Extract the (x, y) coordinate from the center of the cell holding the provided text.  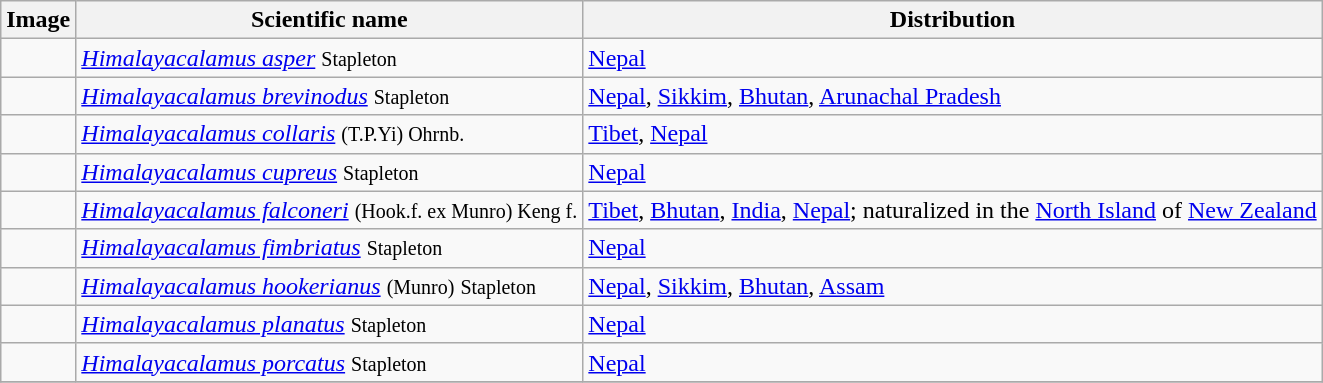
Himalayacalamus asper Stapleton (330, 58)
Himalayacalamus planatus Stapleton (330, 324)
Nepal, Sikkim, Bhutan, Assam (952, 286)
Tibet, Bhutan, India, Nepal; naturalized in the North Island of New Zealand (952, 210)
Tibet, Nepal (952, 134)
Himalayacalamus falconeri (Hook.f. ex Munro) Keng f. (330, 210)
Image (38, 20)
Himalayacalamus fimbriatus Stapleton (330, 248)
Scientific name (330, 20)
Himalayacalamus collaris (T.P.Yi) Ohrnb. (330, 134)
Himalayacalamus porcatus Stapleton (330, 362)
Himalayacalamus brevinodus Stapleton (330, 96)
Nepal, Sikkim, Bhutan, Arunachal Pradesh (952, 96)
Himalayacalamus cupreus Stapleton (330, 172)
Himalayacalamus hookerianus (Munro) Stapleton (330, 286)
Distribution (952, 20)
